Locate the cell with the specified text and output its (X, Y) center coordinate. 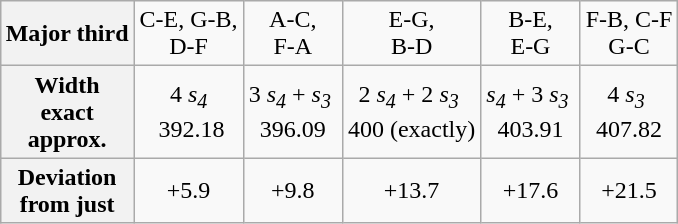
Widthexactapprox. (67, 112)
F-B, C-FG-C (629, 34)
E-G,B-D (411, 34)
C-E, G-B,D-F (188, 34)
+5.9 (188, 190)
Deviationfrom just (67, 190)
A-C,F-A (292, 34)
3 s4 + s3 396.09 (292, 112)
B-E,E-G (530, 34)
Major third (67, 34)
+21.5 (629, 190)
s4 + 3 s3 403.91 (530, 112)
+13.7 (411, 190)
4 s3 407.82 (629, 112)
+17.6 (530, 190)
+9.8 (292, 190)
2 s4 + 2 s3 400 (exactly) (411, 112)
4 s4 392.18 (188, 112)
